Identify which cell holds the provided text, then report its [X, Y] central coordinate. 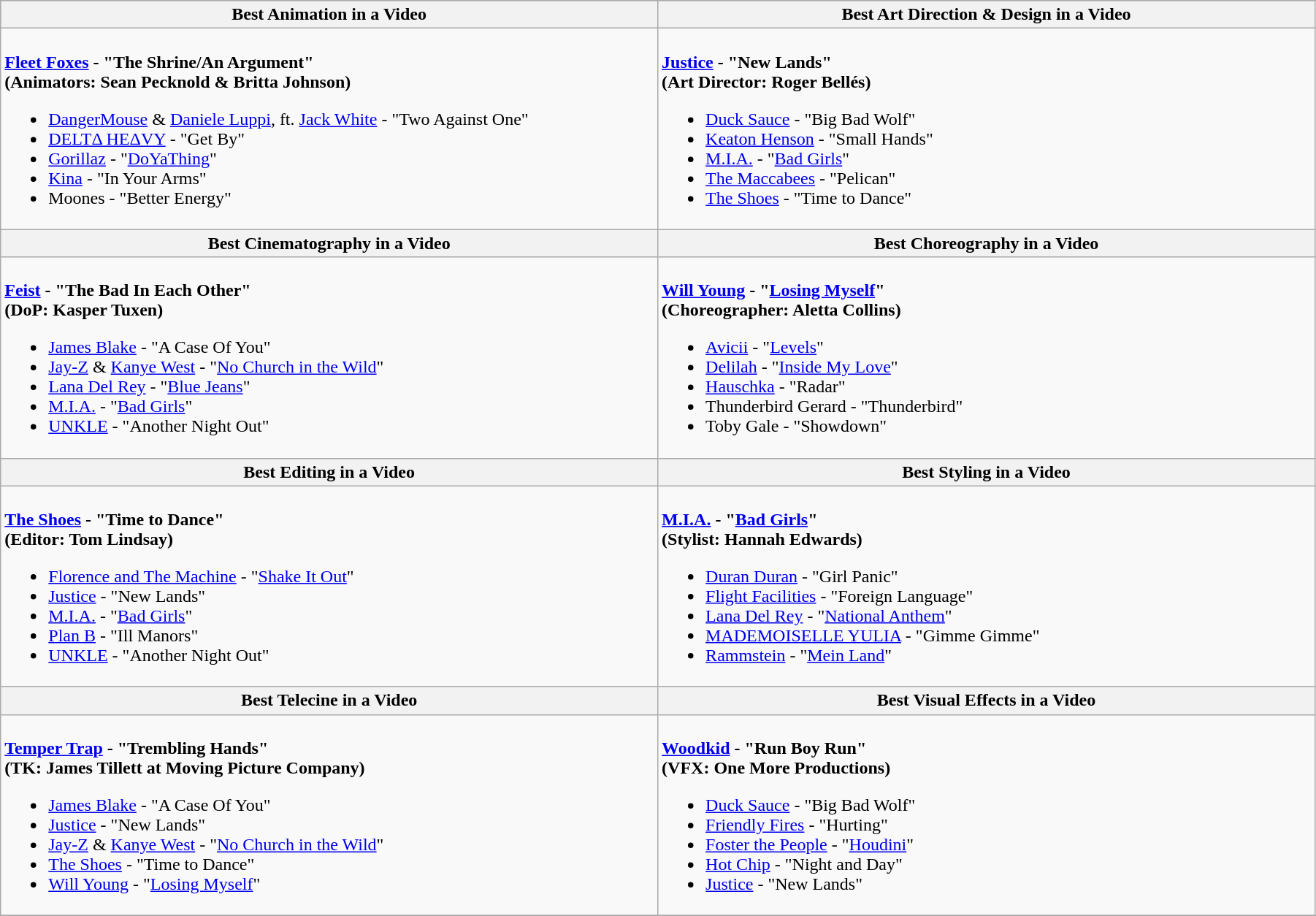
Best Styling in a Video [987, 472]
Best Art Direction & Design in a Video [987, 15]
Best Visual Effects in a Video [987, 701]
Best Choreography in a Video [987, 243]
Best Cinematography in a Video [329, 243]
Best Telecine in a Video [329, 701]
Best Animation in a Video [329, 15]
Best Editing in a Video [329, 472]
